Locate the cell with the specified text and output its [X, Y] center coordinate. 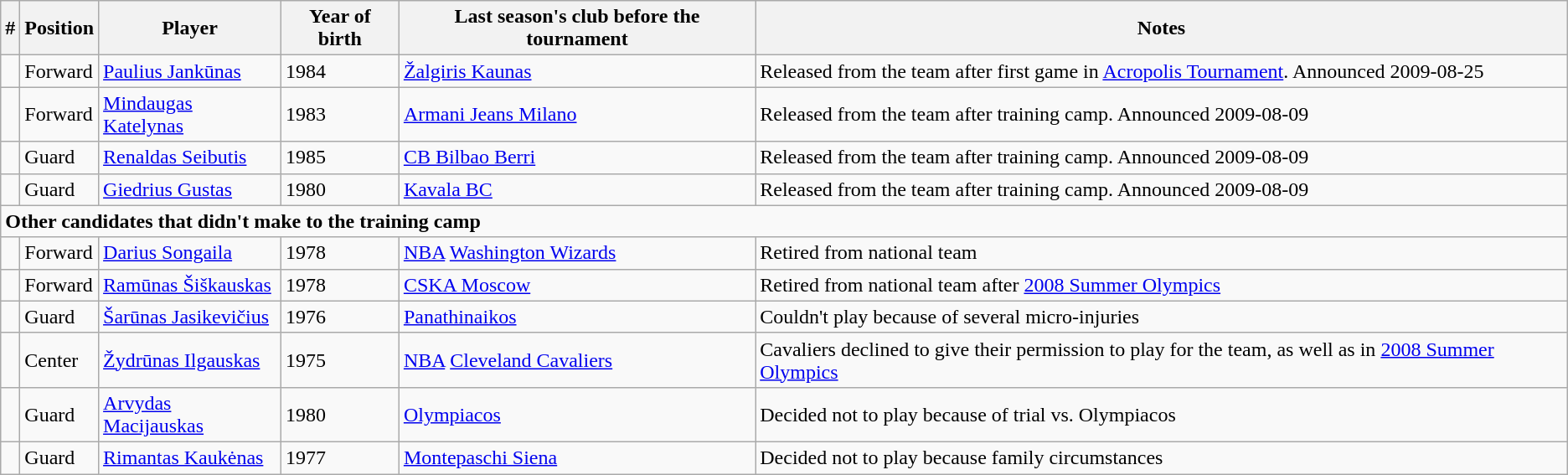
Cavaliers declined to give their permission to play for the team, as well as in 2008 Summer Olympics [1162, 360]
1985 [340, 157]
Kavala BC [576, 189]
1983 [340, 114]
1984 [340, 71]
NBA Cleveland Cavaliers [576, 360]
Decided not to play because family circumstances [1162, 457]
Notes [1162, 28]
Year of birth [340, 28]
Renaldas Seibutis [190, 157]
1975 [340, 360]
# [10, 28]
CB Bilbao Berri [576, 157]
Couldn't play because of several micro-injuries [1162, 317]
Last season's club before the tournament [576, 28]
Position [59, 28]
Olympiacos [576, 414]
Žydrūnas Ilgauskas [190, 360]
Montepaschi Siena [576, 457]
Player [190, 28]
Šarūnas Jasikevičius [190, 317]
Ramūnas Šiškauskas [190, 285]
Giedrius Gustas [190, 189]
Armani Jeans Milano [576, 114]
Žalgiris Kaunas [576, 71]
Decided not to play because of trial vs. Olympiacos [1162, 414]
Rimantas Kaukėnas [190, 457]
1977 [340, 457]
Panathinaikos [576, 317]
Darius Songaila [190, 253]
Other candidates that didn't make to the training camp [784, 221]
Retired from national team [1162, 253]
Center [59, 360]
Retired from national team after 2008 Summer Olympics [1162, 285]
NBA Washington Wizards [576, 253]
1976 [340, 317]
Paulius Jankūnas [190, 71]
Mindaugas Katelynas [190, 114]
CSKA Moscow [576, 285]
Released from the team after first game in Acropolis Tournament. Announced 2009-08-25 [1162, 71]
Arvydas Macijauskas [190, 414]
